Return the (X, Y) coordinate for the center point of the cell that contains the specified text.  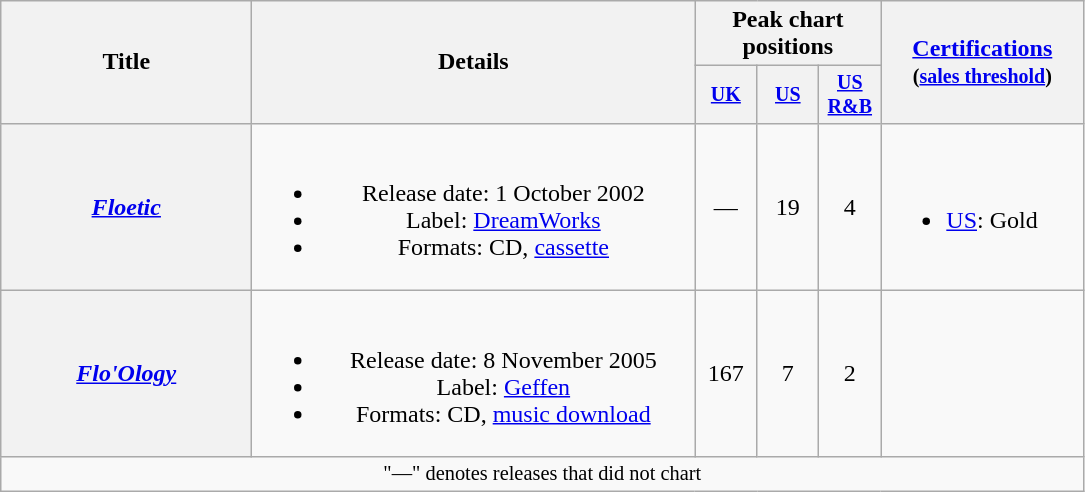
Flo'Ology (126, 374)
Title (126, 62)
"—" denotes releases that did not chart (542, 474)
Details (474, 62)
4 (850, 206)
Floetic (126, 206)
— (726, 206)
US (788, 94)
7 (788, 374)
167 (726, 374)
US R&B (850, 94)
Release date: 1 October 2002Label: DreamWorksFormats: CD, cassette (474, 206)
19 (788, 206)
Release date: 8 November 2005Label: GeffenFormats: CD, music download (474, 374)
Peak chart positions (788, 34)
2 (850, 374)
Certifications(sales threshold) (982, 62)
US: Gold (982, 206)
UK (726, 94)
